Search for the cell housing the specified text and yield its (X, Y) center coordinate. 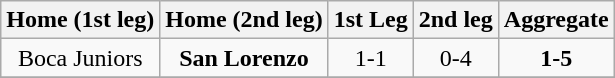
Boca Juniors (80, 58)
Home (2nd leg) (244, 20)
1st Leg (370, 20)
1-5 (556, 58)
San Lorenzo (244, 58)
Aggregate (556, 20)
0-4 (456, 58)
2nd leg (456, 20)
Home (1st leg) (80, 20)
1-1 (370, 58)
